Search for the cell housing the specified text and yield its (x, y) center coordinate. 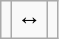
↔ (30, 20)
